Return [X, Y] of the center of cell containing provided text 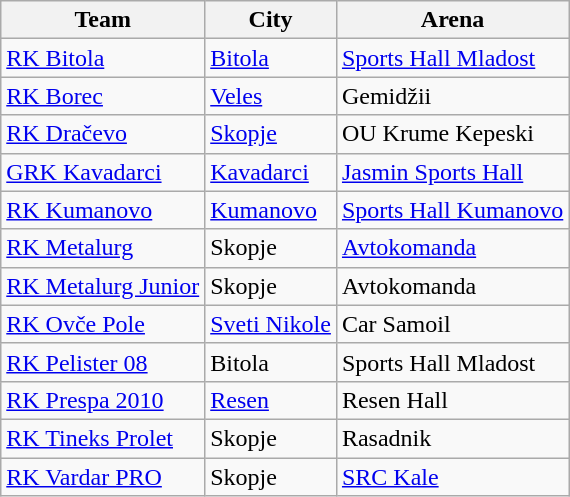
Veles [271, 96]
GRK Kavadarci [103, 172]
RK Vardar PRO [103, 477]
Jasmin Sports Hall [452, 172]
Resen [271, 400]
RK Kumanovo [103, 210]
Resen Hall [452, 400]
Arena [452, 20]
Kumanovo [271, 210]
RK Prespa 2010 [103, 400]
RK Metalurg Junior [103, 286]
Rasadnik [452, 438]
City [271, 20]
Gemidžii [452, 96]
Kavadarci [271, 172]
Team [103, 20]
Car Samoil [452, 324]
RK Ovče Pole [103, 324]
Sveti Nikole [271, 324]
OU Krume Kepeski [452, 134]
RK Pelister 08 [103, 362]
SRC Kale [452, 477]
RK Metalurg [103, 248]
RK Tineks Prolet [103, 438]
RK Borec [103, 96]
Sports Hall Kumanovo [452, 210]
RK Dračevo [103, 134]
RK Bitola [103, 58]
